Capture the cell that displays the provided text and extract its [x, y] central coordinate. 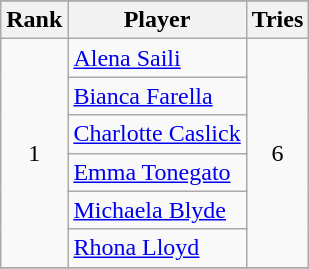
Player [157, 20]
Rhona Lloyd [157, 248]
Tries [278, 20]
1 [34, 153]
Alena Saili [157, 58]
6 [278, 153]
Michaela Blyde [157, 210]
Rank [34, 20]
Emma Tonegato [157, 172]
Charlotte Caslick [157, 134]
Bianca Farella [157, 96]
